Return the (x, y) coordinate for the center point of the cell that contains the specified text.  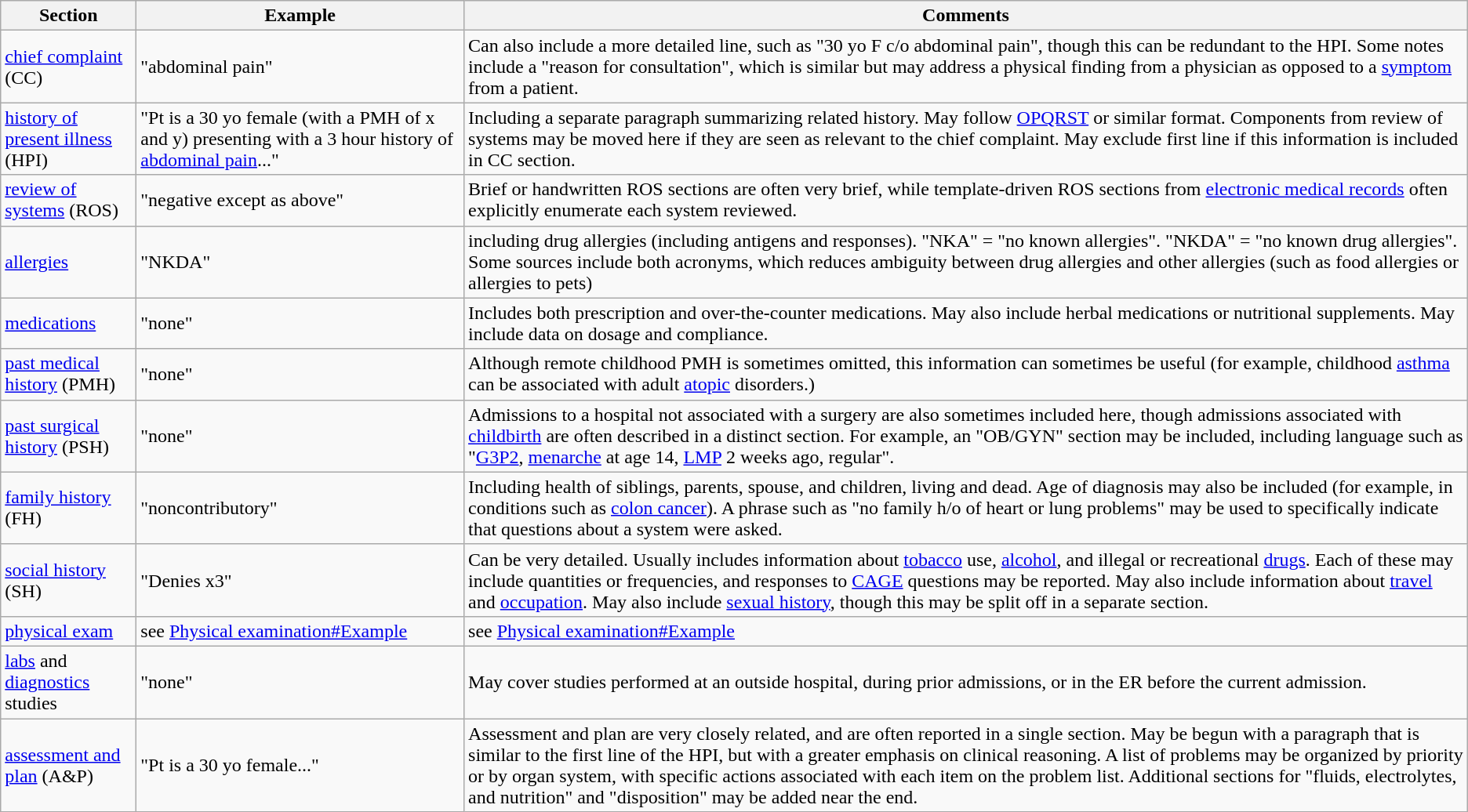
"Pt is a 30 yo female (with a PMH of x and y) presenting with a 3 hour history of abdominal pain..." (300, 139)
review of systems (ROS) (69, 201)
past medical history (PMH) (69, 375)
family history (FH) (69, 508)
May cover studies performed at an outside hospital, during prior admissions, or in the ER before the current admission. (966, 682)
Section (69, 16)
assessment and plan (A&P) (69, 765)
"abdominal pain" (300, 67)
history of present illness (HPI) (69, 139)
Example (300, 16)
medications (69, 323)
labs and diagnostics studies (69, 682)
"NKDA" (300, 262)
"Pt is a 30 yo female..." (300, 765)
past surgical history (PSH) (69, 436)
"negative except as above" (300, 201)
"noncontributory" (300, 508)
chief complaint (CC) (69, 67)
social history (SH) (69, 580)
allergies (69, 262)
physical exam (69, 631)
Comments (966, 16)
"Denies x3" (300, 580)
